Detect which cell encompasses the target text, then output its (X, Y) center coordinate. 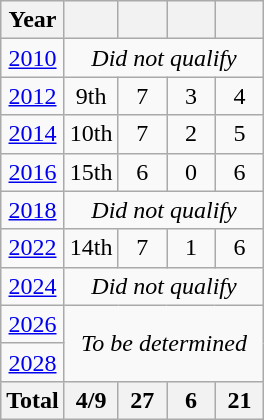
21 (240, 400)
4 (240, 96)
2010 (33, 58)
2016 (33, 172)
Total (33, 400)
Year (33, 20)
2018 (33, 210)
3 (192, 96)
4/9 (91, 400)
5 (240, 134)
9th (91, 96)
2022 (33, 248)
2012 (33, 96)
To be determined (164, 343)
2014 (33, 134)
15th (91, 172)
1 (192, 248)
0 (192, 172)
2026 (33, 324)
2024 (33, 286)
10th (91, 134)
2 (192, 134)
2028 (33, 362)
14th (91, 248)
27 (142, 400)
